Return the (x, y) coordinate for the center point of the cell that contains the specified text.  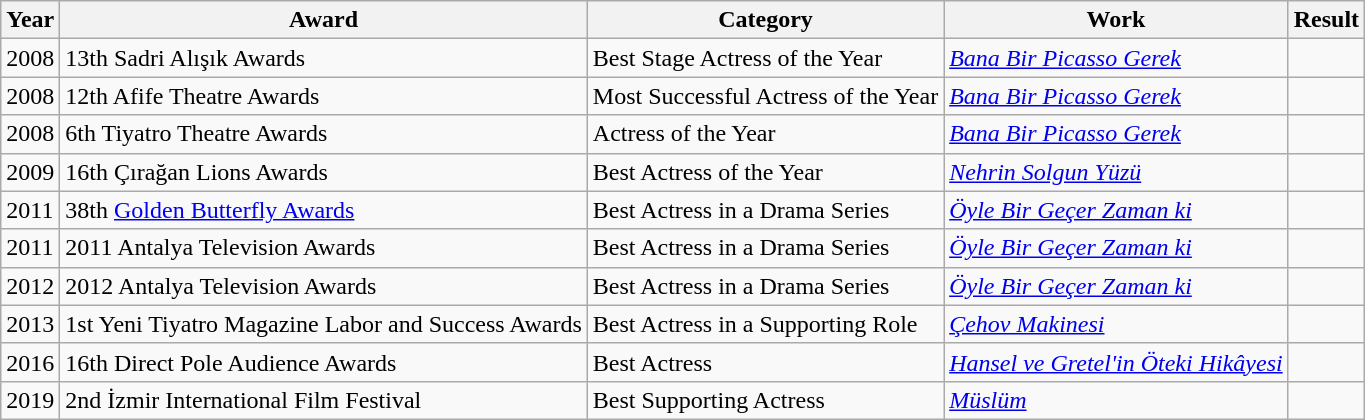
2019 (30, 400)
2016 (30, 362)
Best Actress (765, 362)
2009 (30, 172)
Best Actress of the Year (765, 172)
1st Yeni Tiyatro Magazine Labor and Success Awards (324, 324)
16th Çırağan Lions Awards (324, 172)
13th Sadri Alışık Awards (324, 58)
2012 (30, 286)
Result (1326, 20)
Müslüm (1116, 400)
2nd İzmir International Film Festival (324, 400)
38th Golden Butterfly Awards (324, 210)
Category (765, 20)
2013 (30, 324)
6th Tiyatro Theatre Awards (324, 134)
Work (1116, 20)
2012 Antalya Television Awards (324, 286)
12th Afife Theatre Awards (324, 96)
2011 Antalya Television Awards (324, 248)
Award (324, 20)
Best Stage Actress of the Year (765, 58)
Most Successful Actress of the Year (765, 96)
Nehrin Solgun Yüzü (1116, 172)
16th Direct Pole Audience Awards (324, 362)
Year (30, 20)
Çehov Makinesi (1116, 324)
Best Supporting Actress (765, 400)
Hansel ve Gretel'in Öteki Hikâyesi (1116, 362)
Best Actress in a Supporting Role (765, 324)
Actress of the Year (765, 134)
